Determine the [x, y] coordinate at the center of the cell enclosing the given text.  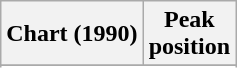
Peakposition [189, 34]
Chart (1990) [72, 34]
